Extract the (X, Y) coordinate from the center of the cell holding the provided text.  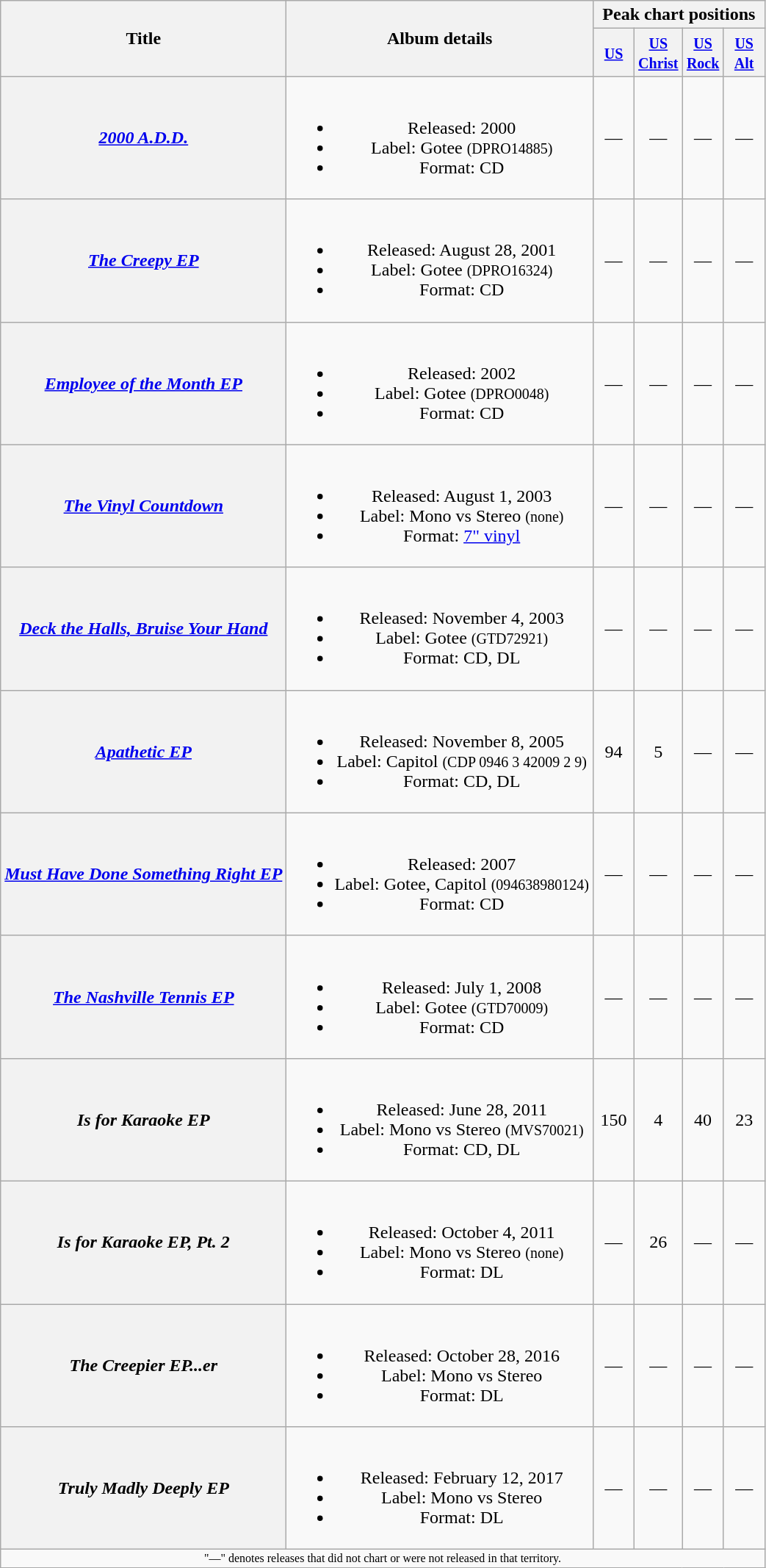
Released: 2000Label: Gotee (DPRO14885)Format: CD (440, 138)
US (614, 53)
Released: July 1, 2008Label: Gotee (GTD70009)Format: CD (440, 996)
40 (703, 1120)
Album details (440, 38)
Must Have Done Something Right EP (144, 874)
The Creepier EP...er (144, 1365)
USRock (703, 53)
Released: February 12, 2017Label: Mono vs StereoFormat: DL (440, 1489)
23 (744, 1120)
Apathetic EP (144, 751)
4 (659, 1120)
Released: August 1, 2003Label: Mono vs Stereo (none)Format: 7" vinyl (440, 506)
Released: June 28, 2011Label: Mono vs Stereo (MVS70021)Format: CD, DL (440, 1120)
The Vinyl Countdown (144, 506)
150 (614, 1120)
Released: 2007Label: Gotee, Capitol (094638980124)Format: CD (440, 874)
Released: 2002Label: Gotee (DPRO0048)Format: CD (440, 384)
Employee of the Month EP (144, 384)
Peak chart positions (679, 15)
Deck the Halls, Bruise Your Hand (144, 629)
Truly Madly Deeply EP (144, 1489)
Released: October 28, 2016Label: Mono vs StereoFormat: DL (440, 1365)
94 (614, 751)
Title (144, 38)
26 (659, 1242)
5 (659, 751)
Is for Karaoke EP, Pt. 2 (144, 1242)
Released: November 8, 2005Label: Capitol (CDP 0946 3 42009 2 9)Format: CD, DL (440, 751)
Is for Karaoke EP (144, 1120)
"—" denotes releases that did not chart or were not released in that territory. (383, 1558)
USAlt (744, 53)
2000 A.D.D. (144, 138)
Released: November 4, 2003Label: Gotee (GTD72921)Format: CD, DL (440, 629)
Released: October 4, 2011Label: Mono vs Stereo (none)Format: DL (440, 1242)
Released: August 28, 2001Label: Gotee (DPRO16324)Format: CD (440, 260)
USChrist (659, 53)
The Nashville Tennis EP (144, 996)
The Creepy EP (144, 260)
